Determine the [X, Y] coordinate at the center of the cell enclosing the given text.  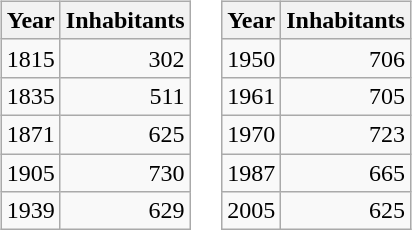
1815 [30, 58]
705 [346, 96]
706 [346, 58]
665 [346, 173]
1905 [30, 173]
1970 [252, 134]
1939 [30, 211]
629 [125, 211]
511 [125, 96]
1987 [252, 173]
730 [125, 173]
302 [125, 58]
1835 [30, 96]
1961 [252, 96]
1950 [252, 58]
723 [346, 134]
1871 [30, 134]
2005 [252, 211]
